Detect which cell encompasses the target text, then output its (X, Y) center coordinate. 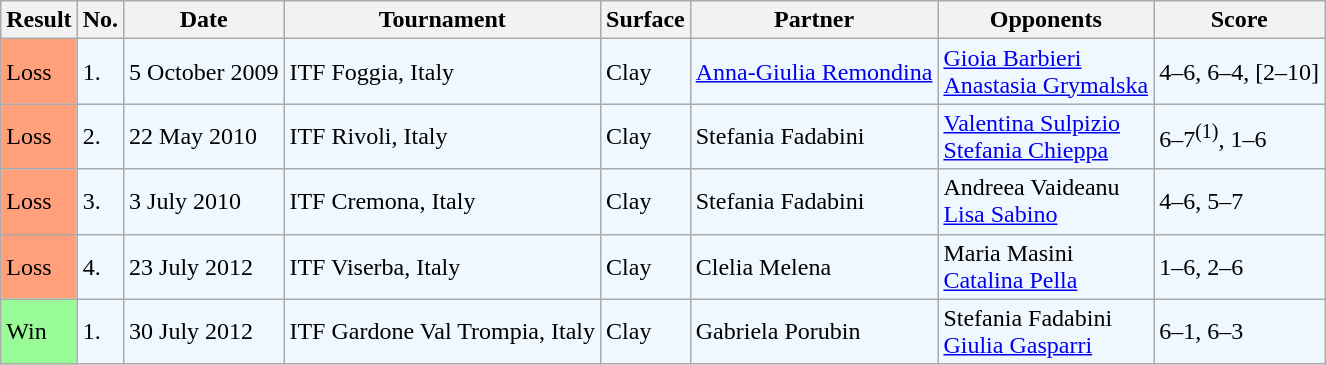
2. (100, 136)
ITF Rivoli, Italy (442, 136)
Gioia Barbieri Anastasia Grymalska (1046, 72)
6–1, 6–3 (1240, 332)
Surface (646, 20)
ITF Viserba, Italy (442, 266)
3 July 2010 (204, 202)
6–7(1), 1–6 (1240, 136)
Anna-Giulia Remondina (814, 72)
Opponents (1046, 20)
Andreea Vaideanu Lisa Sabino (1046, 202)
Partner (814, 20)
1–6, 2–6 (1240, 266)
Result (39, 20)
Gabriela Porubin (814, 332)
4. (100, 266)
ITF Cremona, Italy (442, 202)
Stefania Fadabini Giulia Gasparri (1046, 332)
Clelia Melena (814, 266)
30 July 2012 (204, 332)
23 July 2012 (204, 266)
Tournament (442, 20)
4–6, 5–7 (1240, 202)
ITF Gardone Val Trompia, Italy (442, 332)
4–6, 6–4, [2–10] (1240, 72)
22 May 2010 (204, 136)
Valentina Sulpizio Stefania Chieppa (1046, 136)
3. (100, 202)
5 October 2009 (204, 72)
Score (1240, 20)
Date (204, 20)
No. (100, 20)
Maria Masini Catalina Pella (1046, 266)
ITF Foggia, Italy (442, 72)
Win (39, 332)
